Scan for the cell matching the given text and deliver its (X, Y) coordinate at center. 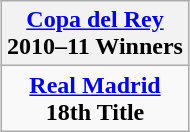
Copa del Rey2010–11 Winners (96, 34)
Real Madrid18th Title (96, 98)
